Extract the (x, y) coordinate from the center of the cell holding the provided text.  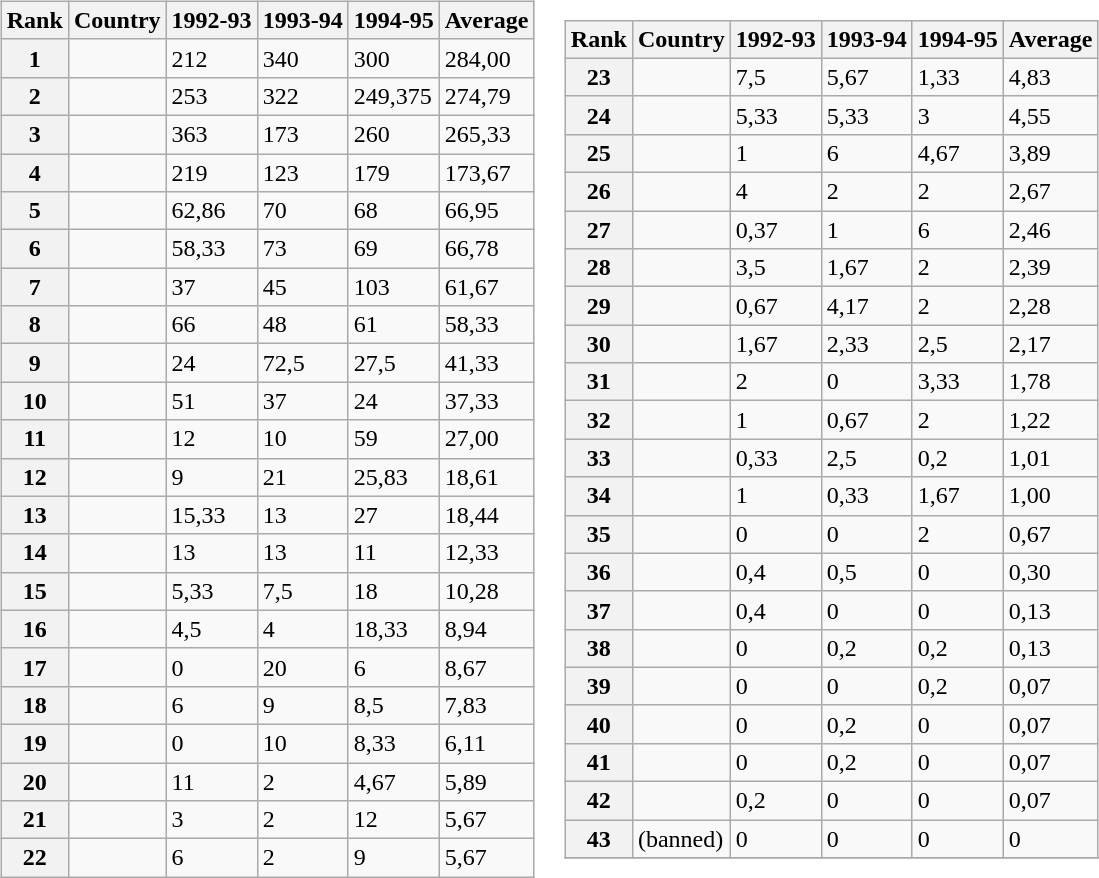
7,83 (486, 705)
43 (598, 839)
2,39 (1050, 268)
3,5 (776, 268)
1,01 (1050, 458)
27,5 (394, 363)
284,00 (486, 58)
66,78 (486, 249)
212 (212, 58)
66 (212, 325)
39 (598, 686)
5,89 (486, 781)
40 (598, 724)
123 (302, 173)
4,5 (212, 629)
61 (394, 325)
1,22 (1050, 420)
103 (394, 287)
3,33 (958, 382)
(banned) (681, 839)
16 (34, 629)
15 (34, 591)
340 (302, 58)
0,5 (866, 572)
2,33 (866, 344)
260 (394, 134)
68 (394, 211)
2,67 (1050, 192)
4,55 (1050, 115)
66,95 (486, 211)
219 (212, 173)
14 (34, 553)
265,33 (486, 134)
36 (598, 572)
0,30 (1050, 572)
45 (302, 287)
18,61 (486, 477)
34 (598, 496)
363 (212, 134)
15,33 (212, 515)
73 (302, 249)
61,67 (486, 287)
253 (212, 96)
1,00 (1050, 496)
18,44 (486, 515)
23 (598, 77)
33 (598, 458)
12,33 (486, 553)
5 (34, 211)
173,67 (486, 173)
30 (598, 344)
3,89 (1050, 153)
10,28 (486, 591)
70 (302, 211)
41,33 (486, 363)
7 (34, 287)
38 (598, 648)
37,33 (486, 401)
0,37 (776, 230)
25,83 (394, 477)
2,28 (1050, 306)
4,17 (866, 306)
48 (302, 325)
28 (598, 268)
249,375 (394, 96)
8,67 (486, 667)
300 (394, 58)
18,33 (394, 629)
179 (394, 173)
31 (598, 382)
17 (34, 667)
8 (34, 325)
27,00 (486, 439)
2,46 (1050, 230)
32 (598, 420)
19 (34, 743)
72,5 (302, 363)
29 (598, 306)
6,11 (486, 743)
274,79 (486, 96)
35 (598, 534)
8,94 (486, 629)
62,86 (212, 211)
2,17 (1050, 344)
41 (598, 762)
173 (302, 134)
22 (34, 858)
8,33 (394, 743)
8,5 (394, 705)
322 (302, 96)
1,78 (1050, 382)
51 (212, 401)
25 (598, 153)
59 (394, 439)
4,83 (1050, 77)
26 (598, 192)
1,33 (958, 77)
42 (598, 801)
69 (394, 249)
